Locate the cell with the specified text and output its [X, Y] center coordinate. 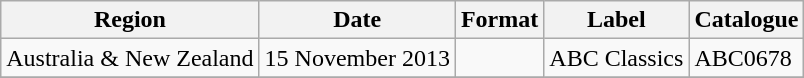
15 November 2013 [357, 58]
Region [130, 20]
Date [357, 20]
Format [499, 20]
ABC0678 [746, 58]
Label [616, 20]
ABC Classics [616, 58]
Australia & New Zealand [130, 58]
Catalogue [746, 20]
